Determine the [x, y] coordinate at the center of the cell enclosing the given text.  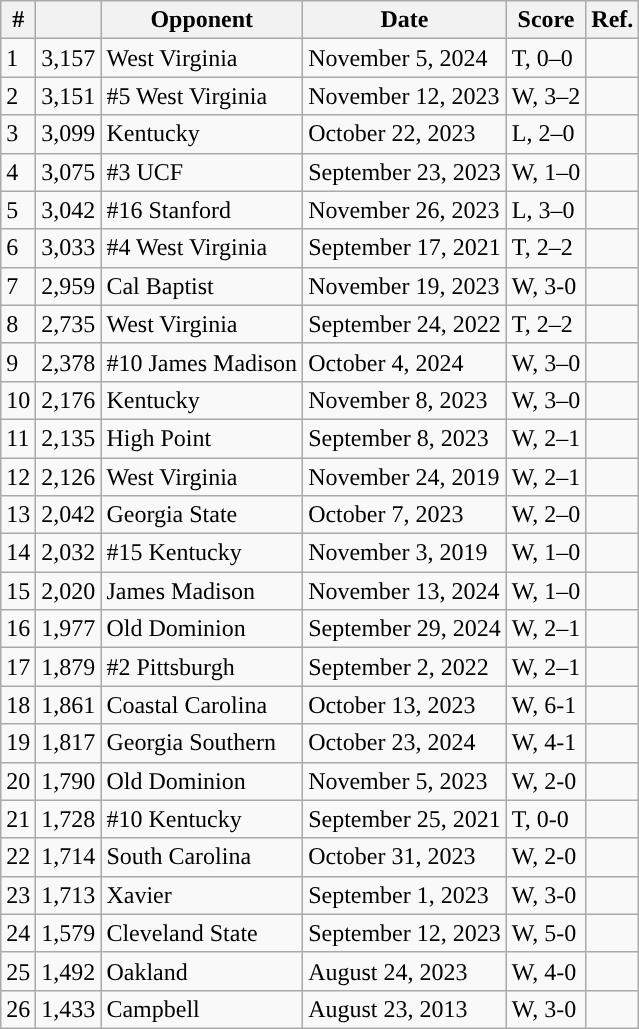
September 25, 2021 [405, 819]
19 [18, 743]
3,099 [68, 134]
1,492 [68, 971]
21 [18, 819]
Ref. [612, 20]
1,433 [68, 1009]
3,075 [68, 172]
T, 0-0 [546, 819]
1,817 [68, 743]
October 22, 2023 [405, 134]
1,728 [68, 819]
3,042 [68, 210]
2,126 [68, 477]
1,579 [68, 933]
W, 6-1 [546, 705]
November 13, 2024 [405, 591]
L, 2–0 [546, 134]
2,135 [68, 438]
James Madison [202, 591]
W, 3–2 [546, 96]
1,977 [68, 629]
3,157 [68, 58]
October 31, 2023 [405, 857]
L, 3–0 [546, 210]
23 [18, 895]
26 [18, 1009]
7 [18, 286]
#15 Kentucky [202, 553]
20 [18, 781]
2,042 [68, 515]
3,033 [68, 248]
Georgia Southern [202, 743]
2,735 [68, 324]
3,151 [68, 96]
October 23, 2024 [405, 743]
W, 2–0 [546, 515]
Cal Baptist [202, 286]
Opponent [202, 20]
#10 James Madison [202, 362]
10 [18, 400]
2 [18, 96]
1,713 [68, 895]
W, 4-0 [546, 971]
#3 UCF [202, 172]
November 26, 2023 [405, 210]
October 4, 2024 [405, 362]
High Point [202, 438]
September 1, 2023 [405, 895]
#5 West Virginia [202, 96]
Coastal Carolina [202, 705]
November 5, 2023 [405, 781]
W, 4-1 [546, 743]
Xavier [202, 895]
18 [18, 705]
#10 Kentucky [202, 819]
Campbell [202, 1009]
September 12, 2023 [405, 933]
#16 Stanford [202, 210]
October 13, 2023 [405, 705]
2,176 [68, 400]
October 7, 2023 [405, 515]
8 [18, 324]
September 2, 2022 [405, 667]
2,032 [68, 553]
November 19, 2023 [405, 286]
South Carolina [202, 857]
September 23, 2023 [405, 172]
25 [18, 971]
14 [18, 553]
3 [18, 134]
12 [18, 477]
15 [18, 591]
Cleveland State [202, 933]
November 3, 2019 [405, 553]
11 [18, 438]
September 24, 2022 [405, 324]
2,378 [68, 362]
1,714 [68, 857]
November 12, 2023 [405, 96]
Score [546, 20]
August 23, 2013 [405, 1009]
September 8, 2023 [405, 438]
November 5, 2024 [405, 58]
1,790 [68, 781]
5 [18, 210]
September 17, 2021 [405, 248]
Date [405, 20]
16 [18, 629]
17 [18, 667]
9 [18, 362]
1,861 [68, 705]
13 [18, 515]
November 24, 2019 [405, 477]
November 8, 2023 [405, 400]
September 29, 2024 [405, 629]
August 24, 2023 [405, 971]
T, 0–0 [546, 58]
2,020 [68, 591]
24 [18, 933]
22 [18, 857]
2,959 [68, 286]
W, 5-0 [546, 933]
#2 Pittsburgh [202, 667]
1 [18, 58]
1,879 [68, 667]
4 [18, 172]
Georgia State [202, 515]
#4 West Virginia [202, 248]
Oakland [202, 971]
6 [18, 248]
# [18, 20]
